Pinpoint the cell where the given text exists, returning its [X, Y] midpoint coordinate. 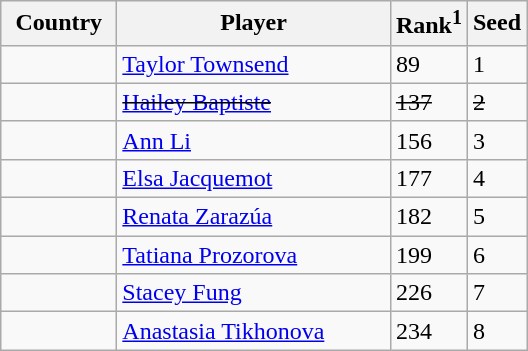
4 [496, 178]
Elsa Jacquemot [254, 178]
156 [428, 140]
234 [428, 331]
137 [428, 102]
2 [496, 102]
89 [428, 64]
Ann Li [254, 140]
Country [59, 24]
Renata Zarazúa [254, 217]
6 [496, 255]
Seed [496, 24]
1 [496, 64]
177 [428, 178]
226 [428, 293]
7 [496, 293]
Anastasia Tikhonova [254, 331]
Hailey Baptiste [254, 102]
5 [496, 217]
199 [428, 255]
Taylor Townsend [254, 64]
Rank1 [428, 24]
8 [496, 331]
Tatiana Prozorova [254, 255]
Stacey Fung [254, 293]
182 [428, 217]
Player [254, 24]
3 [496, 140]
